Output the (X, Y) coordinate of the center of the cell containing the given text.  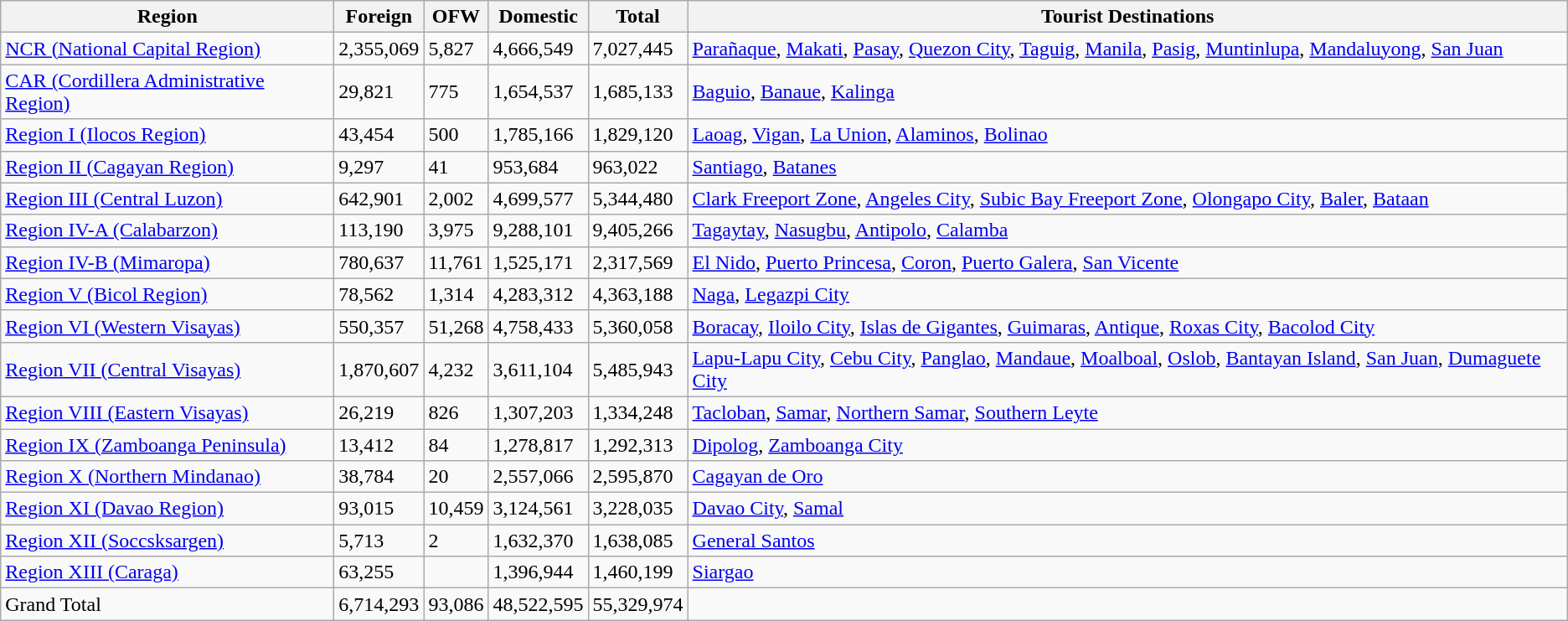
4,283,312 (538, 294)
CAR (Cordillera Administrative Region) (168, 92)
Tourist Destinations (1127, 17)
93,015 (379, 509)
Boracay, Iloilo City, Islas de Gigantes, Guimaras, Antique, Roxas City, Bacolod City (1127, 326)
Parañaque, Makati, Pasay, Quezon City, Taguig, Manila, Pasig, Muntinlupa, Mandaluyong, San Juan (1127, 49)
Foreign (379, 17)
General Santos (1127, 541)
1,314 (456, 294)
43,454 (379, 135)
9,288,101 (538, 230)
5,344,480 (638, 199)
29,821 (379, 92)
5,485,943 (638, 369)
1,632,370 (538, 541)
Region VI (Western Visayas) (168, 326)
1,525,171 (538, 262)
5,827 (456, 49)
NCR (National Capital Region) (168, 49)
Region IV-B (Mimaropa) (168, 262)
1,685,133 (638, 92)
4,232 (456, 369)
7,027,445 (638, 49)
2,355,069 (379, 49)
1,638,085 (638, 541)
38,784 (379, 477)
93,086 (456, 604)
Total (638, 17)
78,562 (379, 294)
Clark Freeport Zone, Angeles City, Subic Bay Freeport Zone, Olongapo City, Baler, Bataan (1127, 199)
Region X (Northern Mindanao) (168, 477)
10,459 (456, 509)
Tagaytay, Nasugbu, Antipolo, Calamba (1127, 230)
Tacloban, Samar, Northern Samar, Southern Leyte (1127, 412)
2,557,066 (538, 477)
826 (456, 412)
Region XI (Davao Region) (168, 509)
3,975 (456, 230)
1,278,817 (538, 445)
1,307,203 (538, 412)
41 (456, 167)
Region XII (Soccsksargen) (168, 541)
3,228,035 (638, 509)
963,022 (638, 167)
2,595,870 (638, 477)
Region II (Cagayan Region) (168, 167)
1,396,944 (538, 572)
Region VIII (Eastern Visayas) (168, 412)
1,870,607 (379, 369)
48,522,595 (538, 604)
500 (456, 135)
Region I (Ilocos Region) (168, 135)
Region VII (Central Visayas) (168, 369)
Region XIII (Caraga) (168, 572)
84 (456, 445)
Baguio, Banaue, Kalinga (1127, 92)
5,713 (379, 541)
OFW (456, 17)
642,901 (379, 199)
51,268 (456, 326)
4,363,188 (638, 294)
2,002 (456, 199)
4,758,433 (538, 326)
6,714,293 (379, 604)
113,190 (379, 230)
Cagayan de Oro (1127, 477)
775 (456, 92)
Santiago, Batanes (1127, 167)
Siargao (1127, 572)
1,292,313 (638, 445)
4,699,577 (538, 199)
1,460,199 (638, 572)
63,255 (379, 572)
Laoag, Vigan, La Union, Alaminos, Bolinao (1127, 135)
3,611,104 (538, 369)
780,637 (379, 262)
26,219 (379, 412)
2 (456, 541)
953,684 (538, 167)
9,405,266 (638, 230)
Region (168, 17)
20 (456, 477)
1,654,537 (538, 92)
5,360,058 (638, 326)
Naga, Legazpi City (1127, 294)
1,785,166 (538, 135)
Dipolog, Zamboanga City (1127, 445)
2,317,569 (638, 262)
4,666,549 (538, 49)
Lapu-Lapu City, Cebu City, Panglao, Mandaue, Moalboal, Oslob, Bantayan Island, San Juan, Dumaguete City (1127, 369)
Region III (Central Luzon) (168, 199)
13,412 (379, 445)
Region IV-A (Calabarzon) (168, 230)
Region V (Bicol Region) (168, 294)
1,334,248 (638, 412)
Grand Total (168, 604)
Region IX (Zamboanga Peninsula) (168, 445)
11,761 (456, 262)
Davao City, Samal (1127, 509)
9,297 (379, 167)
El Nido, Puerto Princesa, Coron, Puerto Galera, San Vicente (1127, 262)
3,124,561 (538, 509)
1,829,120 (638, 135)
55,329,974 (638, 604)
550,357 (379, 326)
Domestic (538, 17)
